Identify which cell holds the provided text, then report its (x, y) central coordinate. 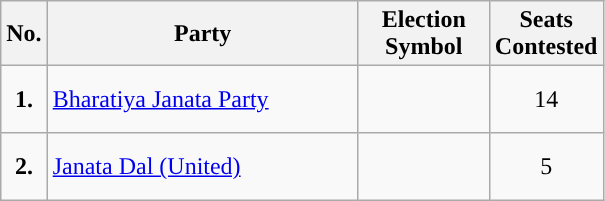
No. (24, 34)
5 (546, 167)
1. (24, 100)
Seats Contested (546, 34)
2. (24, 167)
Party (202, 34)
14 (546, 100)
Bharatiya Janata Party (202, 100)
Janata Dal (United) (202, 167)
Election Symbol (424, 34)
